Search for the cell housing the specified text and yield its [X, Y] center coordinate. 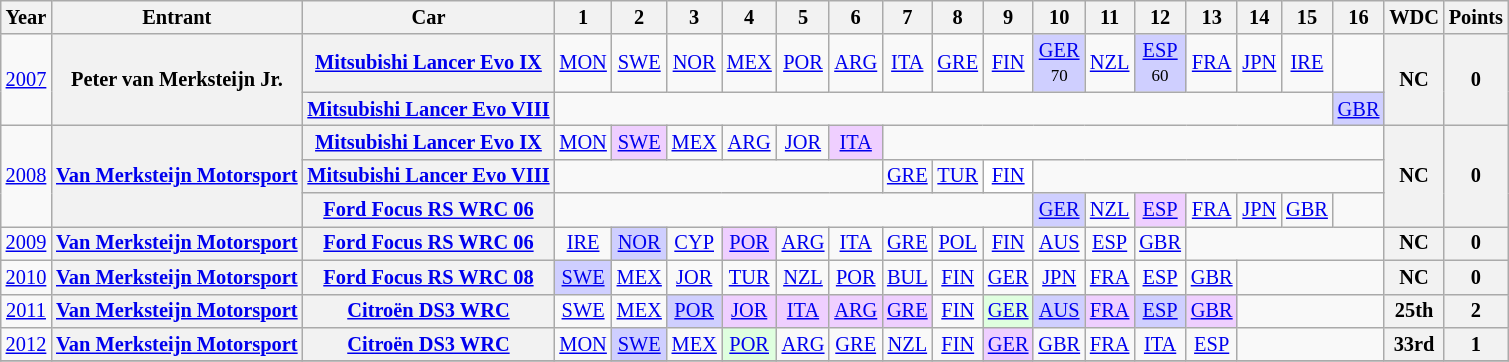
15 [1307, 17]
4 [750, 17]
BUL [907, 277]
25th [1414, 311]
6 [856, 17]
8 [958, 17]
3 [694, 17]
Year [26, 17]
2012 [26, 344]
ESP60 [1160, 63]
2008 [26, 176]
9 [1008, 17]
Entrant [176, 17]
WDC [1414, 17]
GER70 [1059, 63]
Ford Focus RS WRC 08 [428, 277]
10 [1059, 17]
5 [804, 17]
11 [1110, 17]
POL [958, 243]
14 [1259, 17]
2007 [26, 80]
16 [1359, 17]
CYP [694, 243]
Peter van Merksteijn Jr. [176, 80]
7 [907, 17]
13 [1212, 17]
Car [428, 17]
12 [1160, 17]
2011 [26, 311]
2010 [26, 277]
2009 [26, 243]
Points [1476, 17]
33rd [1414, 344]
